Return [x, y] of the center of cell containing provided text 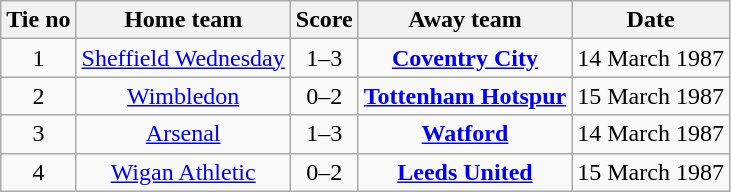
Watford [465, 134]
Arsenal [183, 134]
Sheffield Wednesday [183, 58]
Date [651, 20]
Score [324, 20]
Tottenham Hotspur [465, 96]
Coventry City [465, 58]
Wimbledon [183, 96]
3 [38, 134]
Tie no [38, 20]
Away team [465, 20]
1 [38, 58]
Wigan Athletic [183, 172]
4 [38, 172]
Leeds United [465, 172]
2 [38, 96]
Home team [183, 20]
